Search for the cell housing the specified text and yield its [X, Y] center coordinate. 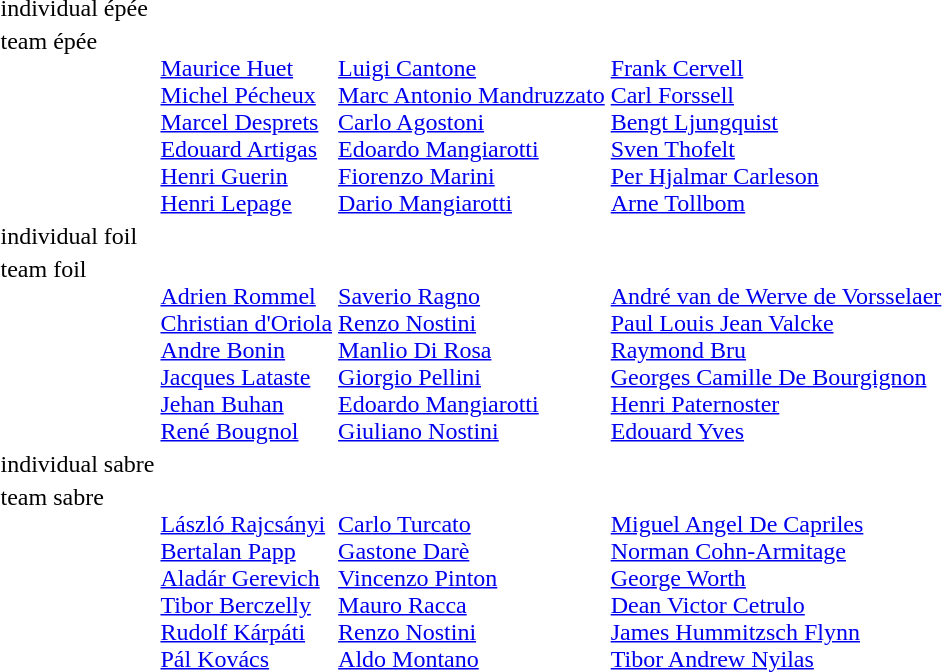
Adrien RommelChristian d'OriolaAndre BoninJacques LatasteJehan BuhanRené Bougnol [246, 350]
Maurice HuetMichel PécheuxMarcel DespretsEdouard ArtigasHenri GuerinHenri Lepage [246, 122]
Luigi CantoneMarc Antonio MandruzzatoCarlo AgostoniEdoardo MangiarottiFiorenzo MariniDario Mangiarotti [472, 122]
Saverio RagnoRenzo NostiniManlio Di RosaGiorgio PelliniEdoardo MangiarottiGiuliano Nostini [472, 350]
